Determine the (X, Y) coordinate at the center of the cell enclosing the given text.  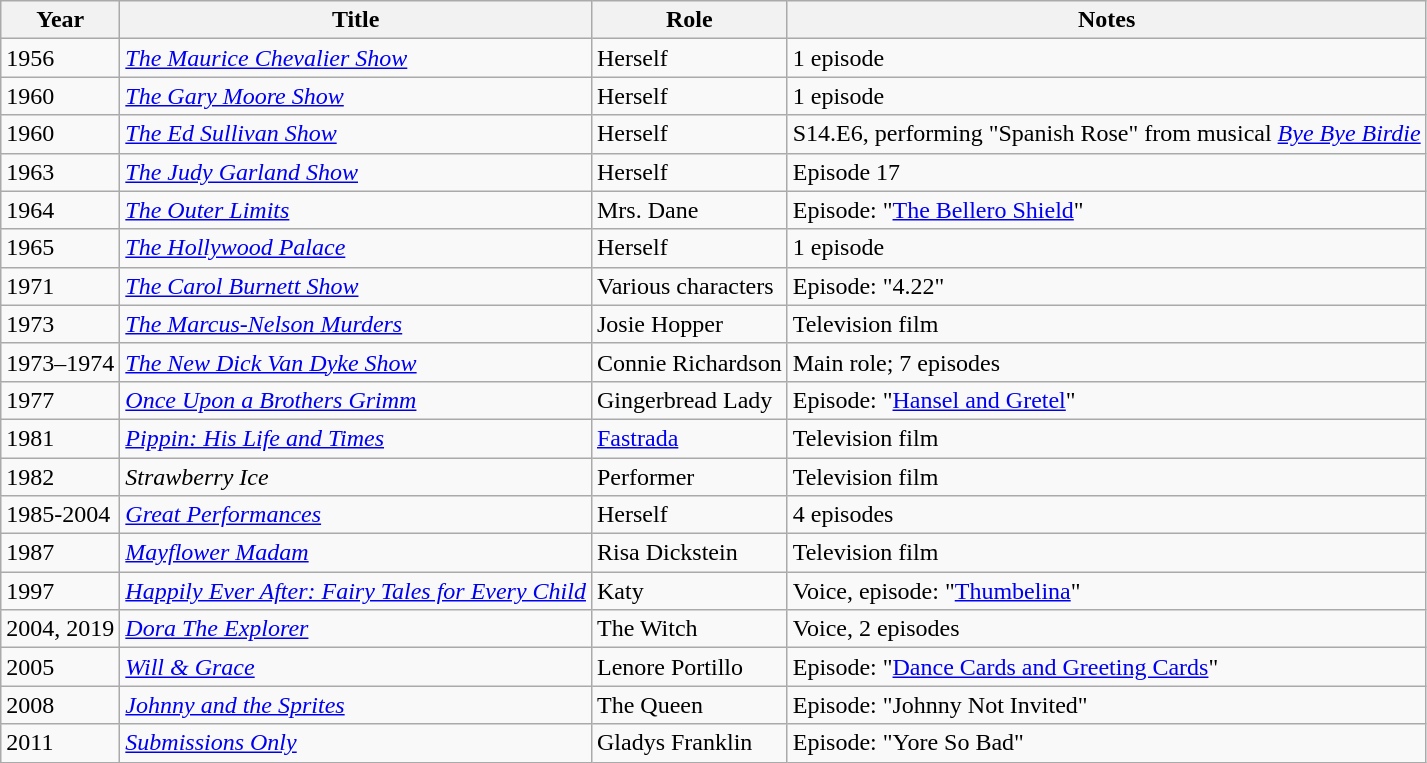
The Carol Burnett Show (356, 286)
Title (356, 20)
Mrs. Dane (689, 210)
Josie Hopper (689, 324)
Role (689, 20)
1973–1974 (60, 362)
Episode: "Johnny Not Invited" (1106, 705)
Episode: "Hansel and Gretel" (1106, 400)
1987 (60, 553)
1956 (60, 58)
Voice, 2 episodes (1106, 629)
The Witch (689, 629)
Episode: "Dance Cards and Greeting Cards" (1106, 667)
1963 (60, 172)
Connie Richardson (689, 362)
1982 (60, 477)
Fastrada (689, 438)
1973 (60, 324)
Episode: "4.22" (1106, 286)
Johnny and the Sprites (356, 705)
Will & Grace (356, 667)
The Hollywood Palace (356, 248)
The Marcus-Nelson Murders (356, 324)
The Ed Sullivan Show (356, 134)
Episode: "Yore So Bad" (1106, 743)
4 episodes (1106, 515)
Gladys Franklin (689, 743)
The Maurice Chevalier Show (356, 58)
Various characters (689, 286)
The Queen (689, 705)
Great Performances (356, 515)
The Outer Limits (356, 210)
Submissions Only (356, 743)
Gingerbread Lady (689, 400)
1964 (60, 210)
The Judy Garland Show (356, 172)
Main role; 7 episodes (1106, 362)
Year (60, 20)
Happily Ever After: Fairy Tales for Every Child (356, 591)
Performer (689, 477)
Strawberry Ice (356, 477)
Katy (689, 591)
Episode: "The Bellero Shield" (1106, 210)
2004, 2019 (60, 629)
2008 (60, 705)
Episode 17 (1106, 172)
2005 (60, 667)
1997 (60, 591)
Risa Dickstein (689, 553)
1977 (60, 400)
1965 (60, 248)
The New Dick Van Dyke Show (356, 362)
Voice, episode: "Thumbelina" (1106, 591)
1971 (60, 286)
Notes (1106, 20)
S14.E6, performing "Spanish Rose" from musical Bye Bye Birdie (1106, 134)
The Gary Moore Show (356, 96)
2011 (60, 743)
Mayflower Madam (356, 553)
1985-2004 (60, 515)
Once Upon a Brothers Grimm (356, 400)
Dora The Explorer (356, 629)
Lenore Portillo (689, 667)
1981 (60, 438)
Pippin: His Life and Times (356, 438)
